From the cell containing the given text, extract its center point as (X, Y) coordinate. 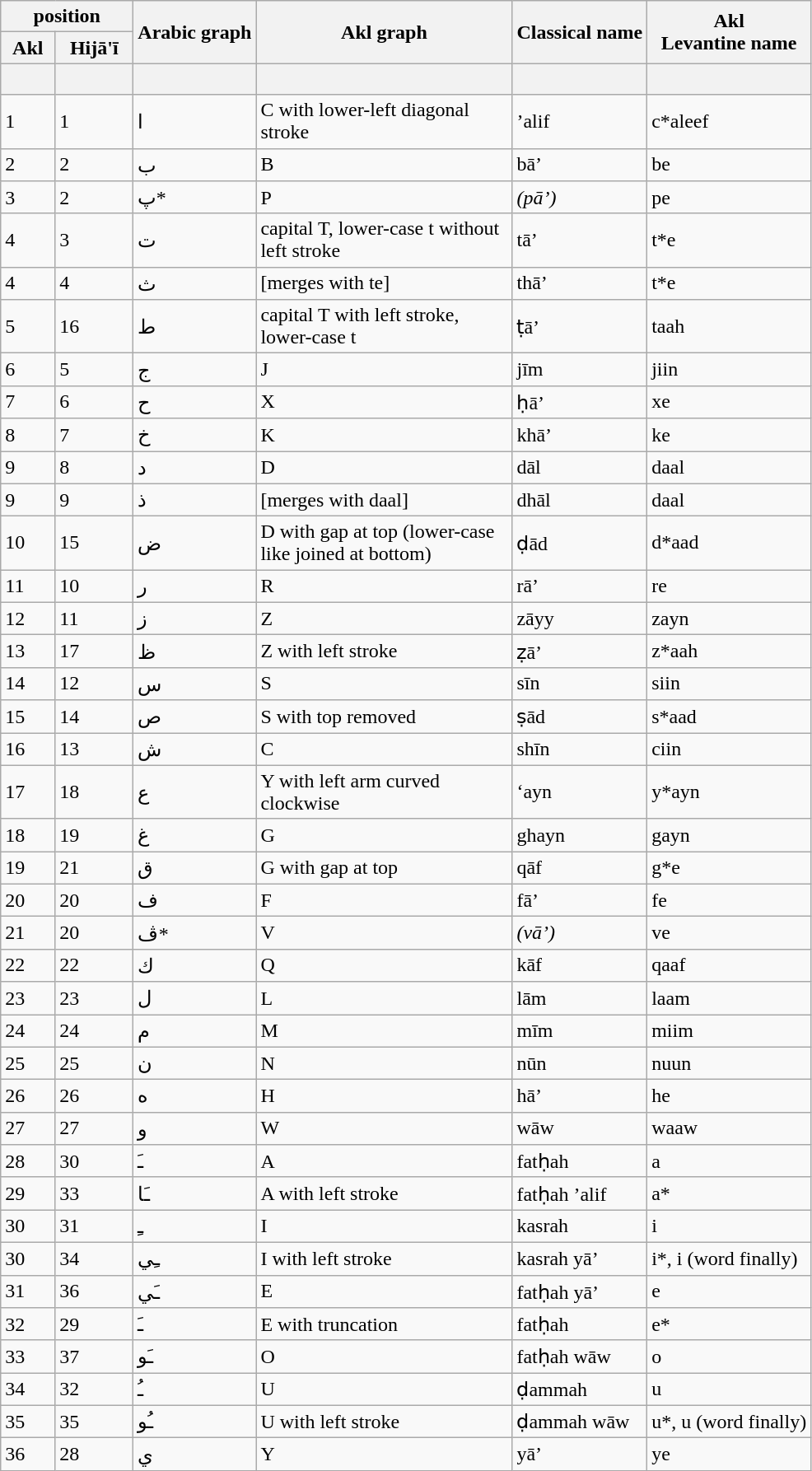
R (384, 586)
zayn (730, 619)
i*, i (word finally) (730, 1259)
ye (730, 1455)
’alif (580, 122)
AklLevantine name (730, 32)
ghayn (580, 835)
nuun (730, 1063)
ve (730, 933)
g*e (730, 868)
thā’ (580, 283)
ق (194, 868)
ـُ (194, 1389)
fatḥah ’alif (580, 1193)
ز (194, 619)
E (384, 1291)
ج (194, 370)
U (384, 1389)
khā’ (580, 435)
ت (194, 240)
jīm (580, 370)
fe (730, 900)
37 (94, 1357)
c*aleef (730, 122)
G (384, 835)
Hijā'ī (94, 48)
E with truncation (384, 1324)
Akl (28, 48)
V (384, 933)
ف (194, 900)
ـَا (194, 1193)
u (730, 1389)
ا (194, 122)
ḥā’ (580, 402)
(pā’) (580, 198)
siin (730, 684)
A (384, 1161)
mīm (580, 1031)
ظ (194, 651)
(vā’) (580, 933)
ع (194, 792)
o (730, 1357)
yā’ (580, 1455)
qāf (580, 868)
K (384, 435)
غ (194, 835)
M (384, 1031)
waaw (730, 1128)
i (730, 1226)
a (730, 1161)
shīn (580, 750)
ه (194, 1096)
و (194, 1128)
e (730, 1291)
dāl (580, 468)
A with left stroke (384, 1193)
ḍād (580, 544)
ڤ* (194, 933)
ل (194, 998)
position (68, 16)
C (384, 750)
kasrah (580, 1226)
ث (194, 283)
kasrah yā’ (580, 1259)
C with lower-left diagonal stroke (384, 122)
ذ (194, 500)
Z with left stroke (384, 651)
G with gap at top (384, 868)
D (384, 468)
D with gap at top (lower-case like joined at bottom) (384, 544)
ك (194, 965)
I (384, 1226)
[merges with te] (384, 283)
I with left stroke (384, 1259)
gayn (730, 835)
fatḥah wāw (580, 1357)
م (194, 1031)
tā’ (580, 240)
O (384, 1357)
ṭā’ (580, 326)
u*, u (word finally) (730, 1422)
Y with left arm curved clockwise (384, 792)
d*aad (730, 544)
ciin (730, 750)
qaaf (730, 965)
ـَو (194, 1357)
be (730, 165)
U with left stroke (384, 1422)
miim (730, 1031)
he (730, 1096)
taah (730, 326)
capital T with left stroke, lower-case t (384, 326)
lām (580, 998)
L (384, 998)
s*aad (730, 717)
S with top removed (384, 717)
fā’ (580, 900)
Akl graph (384, 32)
ص (194, 717)
ـُو (194, 1422)
ṣād (580, 717)
H (384, 1096)
س (194, 684)
ي (194, 1455)
[merges with daal] (384, 500)
xe (730, 402)
ن (194, 1063)
nūn (580, 1063)
a* (730, 1193)
y*ayn (730, 792)
پ* (194, 198)
J (384, 370)
e* (730, 1324)
ض (194, 544)
wāw (580, 1128)
S (384, 684)
fatḥah yā’ (580, 1291)
laam (730, 998)
ḍammah wāw (580, 1422)
bā’ (580, 165)
X (384, 402)
F (384, 900)
kāf (580, 965)
‘ayn (580, 792)
capital T, lower-case t without left stroke (384, 240)
د (194, 468)
ḍammah (580, 1389)
rā’ (580, 586)
N (384, 1063)
خ (194, 435)
B (384, 165)
ـِي (194, 1259)
re (730, 586)
hā’ (580, 1096)
Q (384, 965)
Z (384, 619)
sīn (580, 684)
ش (194, 750)
ـِ (194, 1226)
ـَي (194, 1291)
ح (194, 402)
pe (730, 198)
ẓā’ (580, 651)
ط (194, 326)
zāyy (580, 619)
jiin (730, 370)
z*aah (730, 651)
ر (194, 586)
Classical name (580, 32)
ب (194, 165)
Arabic graph (194, 32)
W (384, 1128)
Y (384, 1455)
ke (730, 435)
dhāl (580, 500)
P (384, 198)
